From the cell containing the given text, extract its center point as (X, Y) coordinate. 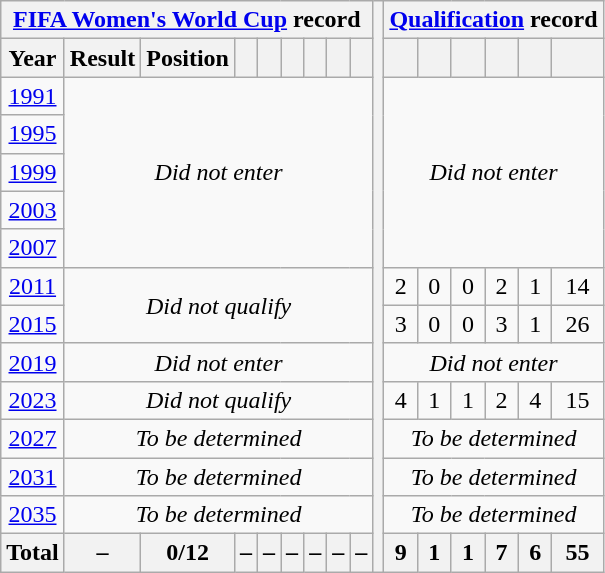
1999 (33, 172)
2019 (33, 362)
2027 (33, 438)
55 (578, 553)
2003 (33, 210)
Position (188, 58)
14 (578, 286)
7 (502, 553)
2015 (33, 324)
26 (578, 324)
Qualification record (494, 20)
9 (401, 553)
2011 (33, 286)
2035 (33, 515)
FIFA Women's World Cup record (187, 20)
6 (535, 553)
Total (33, 553)
15 (578, 400)
2031 (33, 477)
Result (102, 58)
1995 (33, 134)
Year (33, 58)
1991 (33, 96)
2007 (33, 248)
2023 (33, 400)
0/12 (188, 553)
